Search for the cell housing the specified text and yield its (x, y) center coordinate. 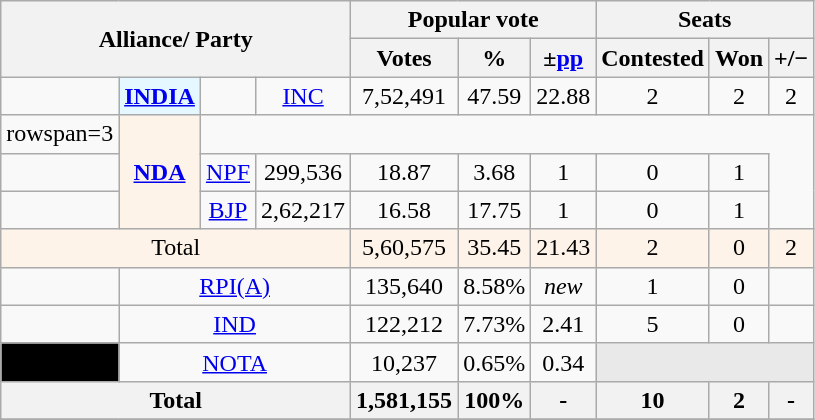
Won (738, 58)
16.58 (404, 210)
1,581,155 (404, 400)
rowspan=3 (60, 134)
NOTA (235, 362)
5 (653, 324)
±pp (564, 58)
BJP (228, 210)
Alliance/ Party (176, 39)
7.73% (494, 324)
Contested (653, 58)
8.58% (494, 286)
IND (235, 324)
new (564, 286)
3.68 (494, 172)
35.45 (494, 248)
Popular vote (474, 20)
7,52,491 (404, 96)
10,237 (404, 362)
NDA (160, 172)
NPF (228, 172)
+/− (792, 58)
Votes (404, 58)
22.88 (564, 96)
18.87 (404, 172)
INC (304, 96)
10 (653, 400)
21.43 (564, 248)
0.65% (494, 362)
17.75 (494, 210)
135,640 (404, 286)
299,536 (304, 172)
2.41 (564, 324)
RPI(A) (235, 286)
5,60,575 (404, 248)
0.34 (564, 362)
122,212 (404, 324)
% (494, 58)
100% (494, 400)
47.59 (494, 96)
INDIA (160, 96)
Seats (705, 20)
2,62,217 (304, 210)
